Detect which cell encompasses the target text, then output its (x, y) center coordinate. 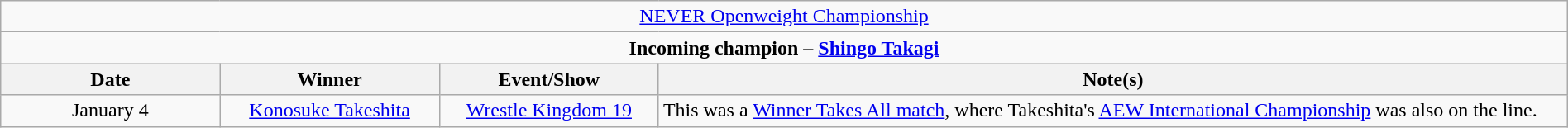
Winner (329, 79)
Wrestle Kingdom 19 (549, 111)
NEVER Openweight Championship (784, 17)
Konosuke Takeshita (329, 111)
Date (111, 79)
Event/Show (549, 79)
This was a Winner Takes All match, where Takeshita's AEW International Championship was also on the line. (1113, 111)
January 4 (111, 111)
Incoming champion – Shingo Takagi (784, 48)
Note(s) (1113, 79)
